Return (x, y) of the center of cell containing provided text 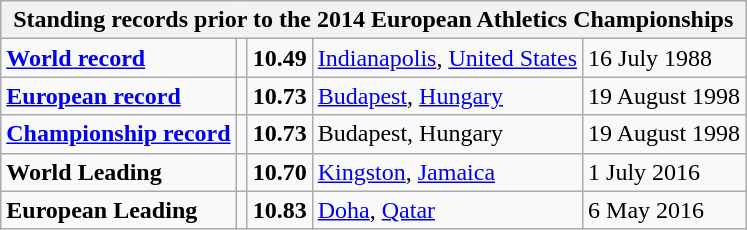
6 May 2016 (664, 210)
Doha, Qatar (447, 210)
European Leading (118, 210)
1 July 2016 (664, 172)
10.70 (280, 172)
Indianapolis, United States (447, 58)
World Leading (118, 172)
Championship record (118, 134)
World record (118, 58)
European record (118, 96)
16 July 1988 (664, 58)
Kingston, Jamaica (447, 172)
10.83 (280, 210)
Standing records prior to the 2014 European Athletics Championships (374, 20)
10.49 (280, 58)
